Capture the cell that displays the provided text and extract its [X, Y] central coordinate. 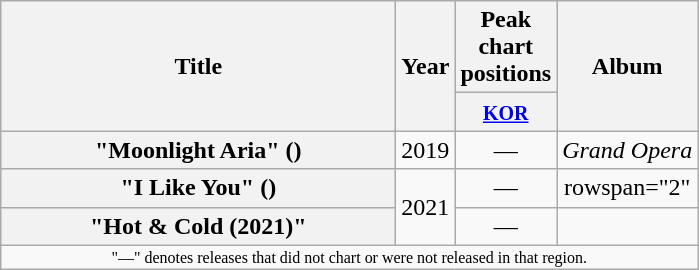
"—" denotes releases that did not chart or were not released in that region. [350, 257]
"I Like You" () [198, 188]
Year [426, 66]
Grand Opera [628, 150]
Title [198, 66]
"Moonlight Aria" () [198, 150]
KOR [506, 112]
2021 [426, 207]
2019 [426, 150]
rowspan="2" [628, 188]
Album [628, 66]
Peak chart positions [506, 47]
"Hot & Cold (2021)" [198, 226]
